For the text-containing cell, return its midpoint in [x, y] coordinate format. 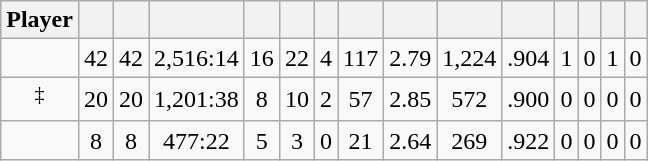
2.85 [410, 100]
5 [262, 140]
Player [40, 20]
10 [296, 100]
1,224 [470, 58]
117 [361, 58]
572 [470, 100]
3 [296, 140]
2,516:14 [197, 58]
1,201:38 [197, 100]
2 [326, 100]
.900 [528, 100]
.922 [528, 140]
2.79 [410, 58]
2.64 [410, 140]
269 [470, 140]
477:22 [197, 140]
‡ [40, 100]
16 [262, 58]
4 [326, 58]
21 [361, 140]
.904 [528, 58]
57 [361, 100]
22 [296, 58]
